Pinpoint the cell where the given text exists, returning its (x, y) midpoint coordinate. 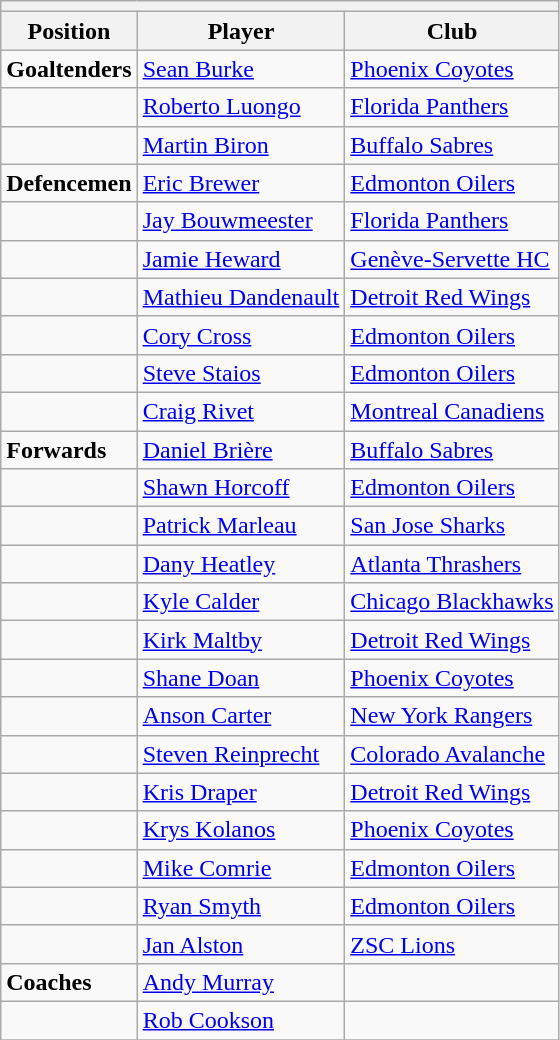
Cory Cross (241, 335)
Roberto Luongo (241, 107)
Craig Rivet (241, 411)
Ryan Smyth (241, 906)
Defencemen (69, 183)
New York Rangers (452, 716)
Jan Alston (241, 944)
Shawn Horcoff (241, 488)
Goaltenders (69, 69)
Anson Carter (241, 716)
San Jose Sharks (452, 526)
Position (69, 31)
Sean Burke (241, 69)
ZSC Lions (452, 944)
Club (452, 31)
Steve Staios (241, 373)
Steven Reinprecht (241, 754)
Kris Draper (241, 792)
Player (241, 31)
Shane Doan (241, 678)
Dany Heatley (241, 564)
Mike Comrie (241, 868)
Genève-Servette HC (452, 259)
Eric Brewer (241, 183)
Jay Bouwmeester (241, 221)
Kyle Calder (241, 602)
Martin Biron (241, 145)
Colorado Avalanche (452, 754)
Patrick Marleau (241, 526)
Rob Cookson (241, 1020)
Chicago Blackhawks (452, 602)
Atlanta Thrashers (452, 564)
Kirk Maltby (241, 640)
Andy Murray (241, 982)
Daniel Brière (241, 449)
Mathieu Dandenault (241, 297)
Krys Kolanos (241, 830)
Coaches (69, 982)
Jamie Heward (241, 259)
Forwards (69, 449)
Montreal Canadiens (452, 411)
